For the text-containing cell, return its midpoint in (X, Y) coordinate format. 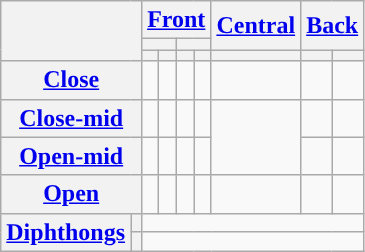
Close-mid (72, 118)
Close (72, 80)
Open-mid (72, 156)
Back (332, 26)
Front (176, 20)
Diphthongs (66, 232)
Open (72, 194)
Central (256, 26)
